From the cell containing the given text, extract its center point as [X, Y] coordinate. 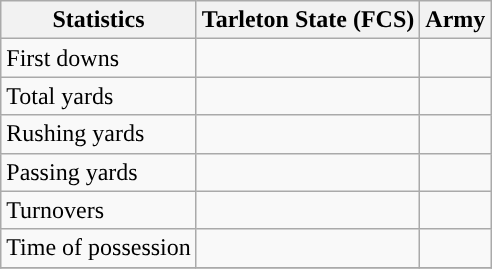
Total yards [99, 96]
Tarleton State (FCS) [308, 20]
Passing yards [99, 172]
First downs [99, 58]
Time of possession [99, 248]
Turnovers [99, 210]
Rushing yards [99, 134]
Statistics [99, 20]
Army [456, 20]
